Capture the cell that displays the provided text and extract its [X, Y] central coordinate. 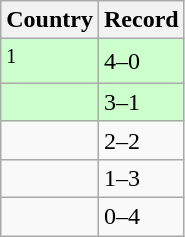
3–1 [141, 102]
4–0 [141, 62]
0–4 [141, 217]
1 [50, 62]
Record [141, 20]
1–3 [141, 178]
2–2 [141, 140]
Country [50, 20]
